Provide the (x, y) coordinate of the cell's center where the given text is located.  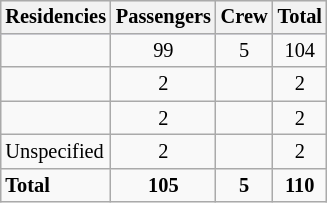
Crew (244, 17)
105 (164, 185)
110 (300, 185)
Passengers (164, 17)
Unspecified (55, 152)
Residencies (55, 17)
99 (164, 51)
104 (300, 51)
